Capture the cell that displays the provided text and extract its (x, y) central coordinate. 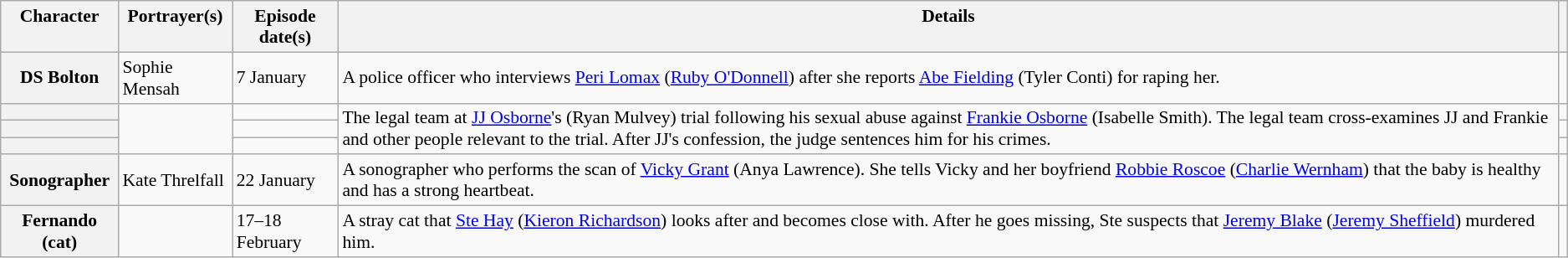
Kate Threlfall (175, 181)
Sonographer (60, 181)
17–18 February (286, 231)
Portrayer(s) (175, 27)
Fernando (cat) (60, 231)
DS Bolton (60, 77)
22 January (286, 181)
A police officer who interviews Peri Lomax (Ruby O'Donnell) after she reports Abe Fielding (Tyler Conti) for raping her. (948, 77)
Episode date(s) (286, 27)
7 January (286, 77)
Sophie Mensah (175, 77)
Details (948, 27)
Character (60, 27)
